Scan for the cell matching the given text and deliver its (x, y) coordinate at center. 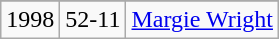
1998 (30, 20)
Margie Wright (202, 20)
52-11 (93, 20)
